Scan for the cell matching the given text and deliver its (x, y) coordinate at center. 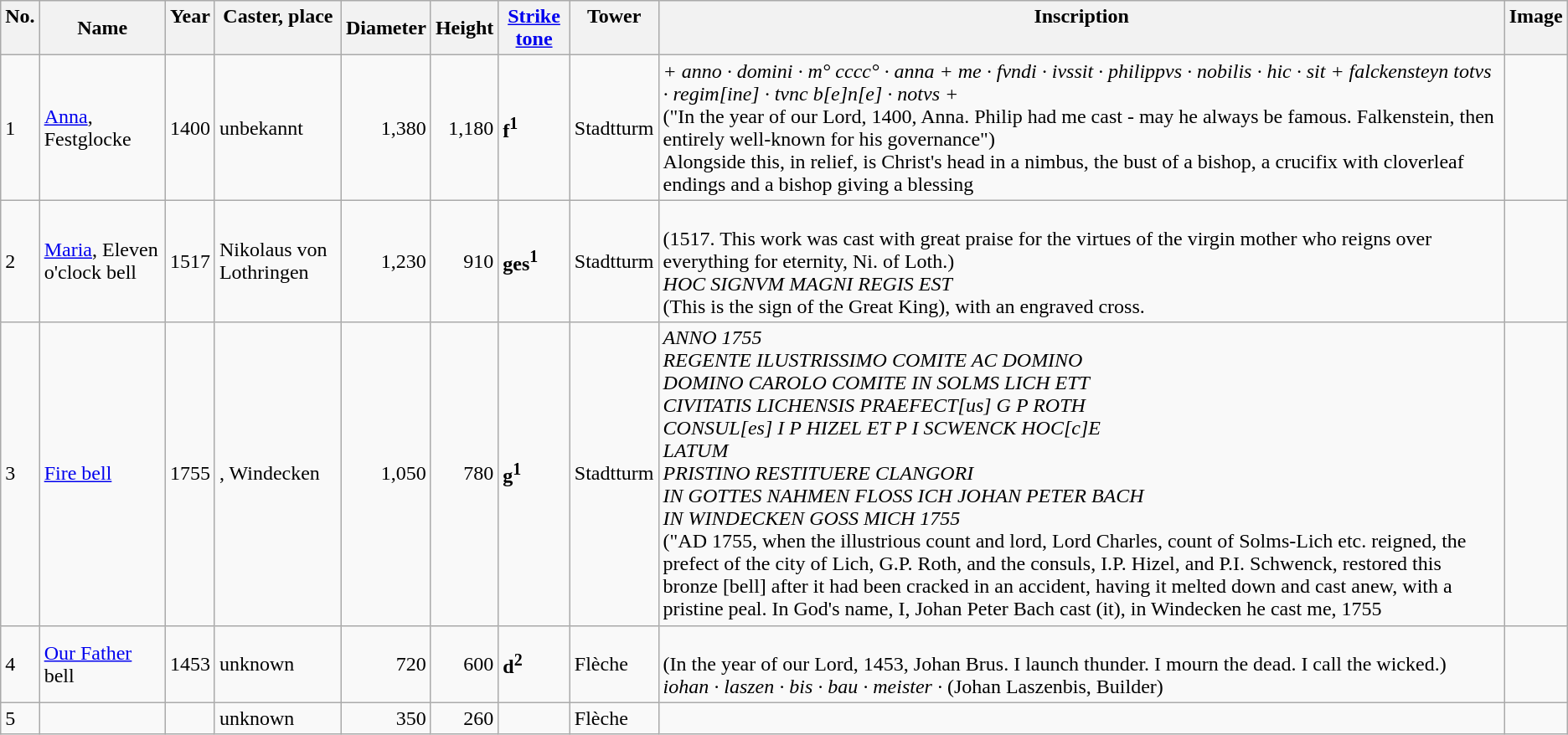
1,230 (385, 261)
910 (464, 261)
Strike tone (534, 28)
Year (189, 28)
Nikolaus von Lothringen (278, 261)
1,380 (385, 127)
f1 (534, 127)
1 (20, 127)
Maria, Eleven o'clock bell (102, 261)
ges1 (534, 261)
1453 (189, 664)
1,050 (385, 474)
, Windecken (278, 474)
Tower (614, 28)
720 (385, 664)
No. (20, 28)
unbekannt (278, 127)
d2 (534, 664)
3 (20, 474)
2 (20, 261)
Inscription (1081, 28)
Our Father bell (102, 664)
600 (464, 664)
Image (1536, 28)
Caster, place (278, 28)
Height (464, 28)
4 (20, 664)
1517 (189, 261)
350 (385, 718)
Fire bell (102, 474)
Name (102, 28)
260 (464, 718)
1,180 (464, 127)
780 (464, 474)
1755 (189, 474)
5 (20, 718)
g1 (534, 474)
Anna, Festglocke (102, 127)
Diameter (385, 28)
1400 (189, 127)
